Search for the cell housing the specified text and yield its [X, Y] center coordinate. 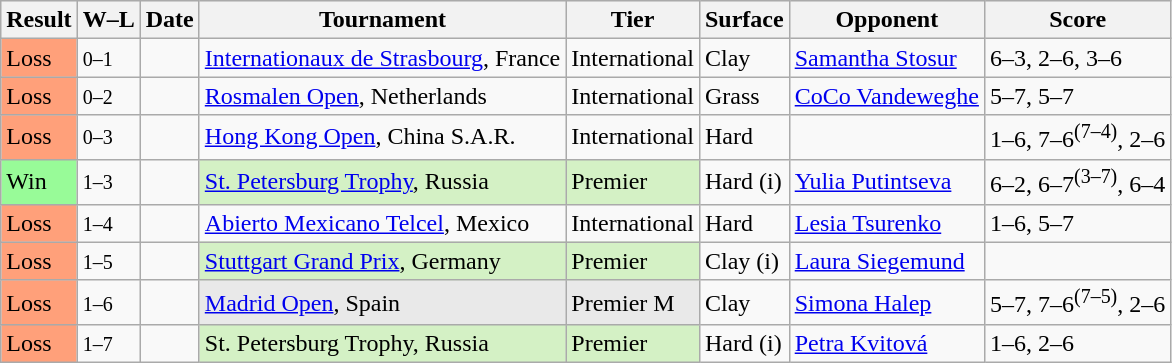
Abierto Mexicano Telcel, Mexico [382, 223]
1–6 [108, 302]
Tournament [382, 20]
Result [39, 20]
1–5 [108, 261]
0–2 [108, 96]
Date [170, 20]
Hong Kong Open, China S.A.R. [382, 138]
CoCo Vandeweghe [886, 96]
Samantha Stosur [886, 58]
Stuttgart Grand Prix, Germany [382, 261]
Yulia Putintseva [886, 182]
Surface [744, 20]
Tier [633, 20]
1–6, 5–7 [1077, 223]
1–4 [108, 223]
Internationaux de Strasbourg, France [382, 58]
Clay (i) [744, 261]
1–7 [108, 344]
0–3 [108, 138]
6–2, 6–7(3–7), 6–4 [1077, 182]
Laura Siegemund [886, 261]
5–7, 5–7 [1077, 96]
Win [39, 182]
Opponent [886, 20]
1–3 [108, 182]
Grass [744, 96]
W–L [108, 20]
Petra Kvitová [886, 344]
Lesia Tsurenko [886, 223]
6–3, 2–6, 3–6 [1077, 58]
Premier M [633, 302]
1–6, 2–6 [1077, 344]
5–7, 7–6(7–5), 2–6 [1077, 302]
Rosmalen Open, Netherlands [382, 96]
0–1 [108, 58]
Madrid Open, Spain [382, 302]
Simona Halep [886, 302]
Score [1077, 20]
1–6, 7–6(7–4), 2–6 [1077, 138]
